From the cell containing the given text, extract its center point as [X, Y] coordinate. 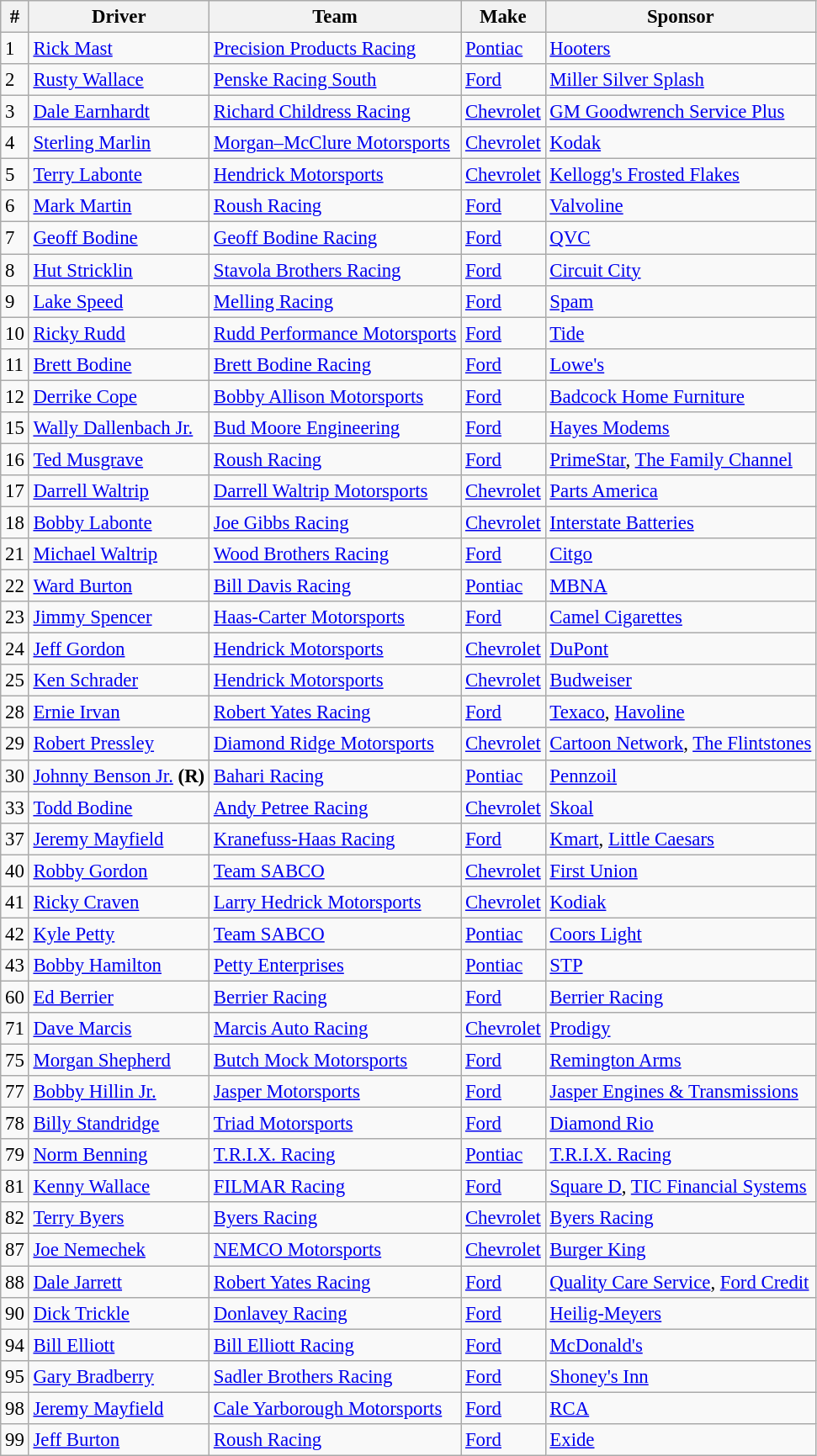
40 [15, 871]
Parts America [681, 491]
Hayes Modems [681, 428]
Interstate Batteries [681, 522]
First Union [681, 871]
Hut Stricklin [119, 270]
FILMAR Racing [335, 1187]
15 [15, 428]
Kyle Petty [119, 934]
Triad Motorsports [335, 1124]
Dale Jarrett [119, 1282]
Geoff Bodine Racing [335, 238]
90 [15, 1313]
Kranefuss-Haas Racing [335, 839]
95 [15, 1376]
Prodigy [681, 1029]
21 [15, 554]
Bobby Labonte [119, 522]
Ward Burton [119, 586]
Penske Racing South [335, 80]
Derrike Cope [119, 396]
Bobby Allison Motorsports [335, 396]
Rudd Performance Motorsports [335, 333]
Petty Enterprises [335, 966]
18 [15, 522]
Kodiak [681, 903]
Jimmy Spencer [119, 617]
Stavola Brothers Racing [335, 270]
PrimeStar, The Family Channel [681, 459]
8 [15, 270]
Wood Brothers Racing [335, 554]
60 [15, 997]
Robby Gordon [119, 871]
Texaco, Havoline [681, 712]
Rick Mast [119, 49]
McDonald's [681, 1345]
Brett Bodine Racing [335, 364]
Ed Berrier [119, 997]
Kmart, Little Caesars [681, 839]
82 [15, 1219]
Diamond Ridge Motorsports [335, 744]
99 [15, 1440]
QVC [681, 238]
81 [15, 1187]
43 [15, 966]
Billy Standridge [119, 1124]
Bahari Racing [335, 776]
Haas-Carter Motorsports [335, 617]
Square D, TIC Financial Systems [681, 1187]
Joe Nemechek [119, 1250]
Robert Pressley [119, 744]
30 [15, 776]
42 [15, 934]
28 [15, 712]
16 [15, 459]
33 [15, 807]
Jasper Motorsports [335, 1092]
Sponsor [681, 17]
Kellogg's Frosted Flakes [681, 175]
Citgo [681, 554]
12 [15, 396]
Bill Elliott [119, 1345]
Quality Care Service, Ford Credit [681, 1282]
Hooters [681, 49]
GM Goodwrench Service Plus [681, 112]
Joe Gibbs Racing [335, 522]
Shoney's Inn [681, 1376]
Remington Arms [681, 1061]
Brett Bodine [119, 364]
Terry Byers [119, 1219]
Morgan–McClure Motorsports [335, 143]
Skoal [681, 807]
7 [15, 238]
29 [15, 744]
Ricky Craven [119, 903]
Darrell Waltrip Motorsports [335, 491]
Bill Davis Racing [335, 586]
Kodak [681, 143]
17 [15, 491]
Badcock Home Furniture [681, 396]
Norm Benning [119, 1155]
Rusty Wallace [119, 80]
37 [15, 839]
Michael Waltrip [119, 554]
Coors Light [681, 934]
Heilig-Meyers [681, 1313]
Lake Speed [119, 301]
6 [15, 206]
4 [15, 143]
Driver [119, 17]
41 [15, 903]
Mark Martin [119, 206]
Dick Trickle [119, 1313]
Spam [681, 301]
Cale Yarborough Motorsports [335, 1408]
Burger King [681, 1250]
77 [15, 1092]
DuPont [681, 649]
Morgan Shepherd [119, 1061]
Geoff Bodine [119, 238]
Terry Labonte [119, 175]
Sterling Marlin [119, 143]
Team [335, 17]
Camel Cigarettes [681, 617]
Todd Bodine [119, 807]
Jeff Burton [119, 1440]
Kenny Wallace [119, 1187]
87 [15, 1250]
3 [15, 112]
10 [15, 333]
75 [15, 1061]
Tide [681, 333]
Richard Childress Racing [335, 112]
Ernie Irvan [119, 712]
Johnny Benson Jr. (R) [119, 776]
24 [15, 649]
NEMCO Motorsports [335, 1250]
Dale Earnhardt [119, 112]
Cartoon Network, The Flintstones [681, 744]
98 [15, 1408]
MBNA [681, 586]
Marcis Auto Racing [335, 1029]
Donlavey Racing [335, 1313]
Budweiser [681, 680]
Bill Elliott Racing [335, 1345]
Gary Bradberry [119, 1376]
Circuit City [681, 270]
Jeff Gordon [119, 649]
# [15, 17]
9 [15, 301]
STP [681, 966]
23 [15, 617]
Wally Dallenbach Jr. [119, 428]
Miller Silver Splash [681, 80]
Diamond Rio [681, 1124]
Larry Hedrick Motorsports [335, 903]
Darrell Waltrip [119, 491]
Exide [681, 1440]
Pennzoil [681, 776]
Bud Moore Engineering [335, 428]
Dave Marcis [119, 1029]
Ted Musgrave [119, 459]
Lowe's [681, 364]
Make [503, 17]
Sadler Brothers Racing [335, 1376]
Bobby Hamilton [119, 966]
2 [15, 80]
1 [15, 49]
Precision Products Racing [335, 49]
Ken Schrader [119, 680]
Butch Mock Motorsports [335, 1061]
RCA [681, 1408]
94 [15, 1345]
Bobby Hillin Jr. [119, 1092]
11 [15, 364]
71 [15, 1029]
25 [15, 680]
Melling Racing [335, 301]
Ricky Rudd [119, 333]
78 [15, 1124]
5 [15, 175]
Jasper Engines & Transmissions [681, 1092]
88 [15, 1282]
79 [15, 1155]
Andy Petree Racing [335, 807]
Valvoline [681, 206]
22 [15, 586]
